Locate the cell with the specified text and output its [x, y] center coordinate. 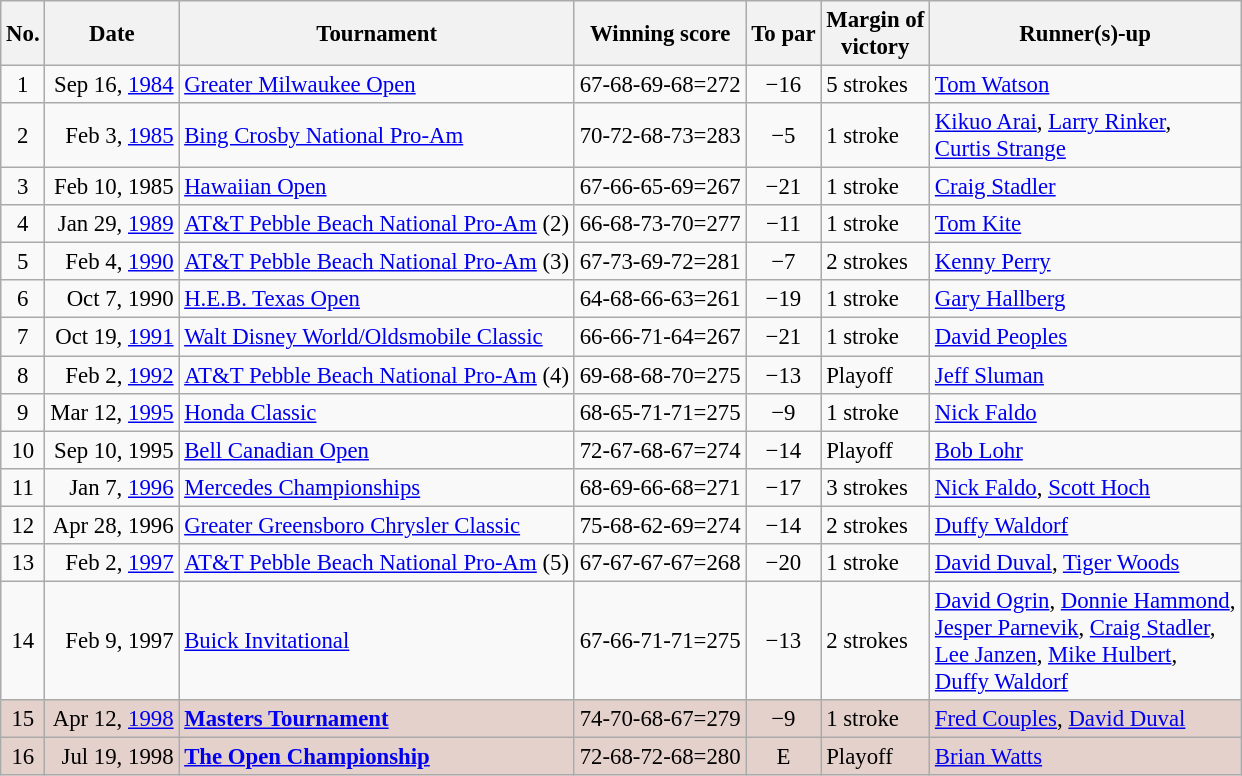
Buick Invitational [377, 640]
Mar 12, 1995 [112, 412]
Jan 29, 1989 [112, 224]
Kenny Perry [1086, 262]
Brian Watts [1086, 756]
Sep 10, 1995 [112, 450]
67-73-69-72=281 [660, 262]
−11 [784, 224]
Bell Canadian Open [377, 450]
Honda Classic [377, 412]
66-66-71-64=267 [660, 337]
8 [23, 375]
Nick Faldo [1086, 412]
Jeff Sluman [1086, 375]
72-67-68-67=274 [660, 450]
AT&T Pebble Beach National Pro-Am (2) [377, 224]
11 [23, 487]
To par [784, 34]
75-68-62-69=274 [660, 525]
7 [23, 337]
Feb 3, 1985 [112, 136]
67-66-65-69=267 [660, 187]
Fred Couples, David Duval [1086, 719]
Date [112, 34]
David Ogrin, Donnie Hammond, Jesper Parnevik, Craig Stadler, Lee Janzen, Mike Hulbert, Duffy Waldorf [1086, 640]
Masters Tournament [377, 719]
The Open Championship [377, 756]
Winning score [660, 34]
72-68-72-68=280 [660, 756]
67-67-67-67=268 [660, 563]
5 [23, 262]
Sep 16, 1984 [112, 85]
66-68-73-70=277 [660, 224]
13 [23, 563]
−17 [784, 487]
Feb 2, 1997 [112, 563]
6 [23, 299]
5 strokes [876, 85]
Greater Milwaukee Open [377, 85]
Hawaiian Open [377, 187]
David Duval, Tiger Woods [1086, 563]
Jan 7, 1996 [112, 487]
Craig Stadler [1086, 187]
15 [23, 719]
AT&T Pebble Beach National Pro-Am (3) [377, 262]
68-69-66-68=271 [660, 487]
Bing Crosby National Pro-Am [377, 136]
69-68-68-70=275 [660, 375]
Tournament [377, 34]
AT&T Pebble Beach National Pro-Am (4) [377, 375]
Greater Greensboro Chrysler Classic [377, 525]
10 [23, 450]
Kikuo Arai, Larry Rinker, Curtis Strange [1086, 136]
3 strokes [876, 487]
Runner(s)-up [1086, 34]
Margin ofvictory [876, 34]
1 [23, 85]
Oct 7, 1990 [112, 299]
Apr 12, 1998 [112, 719]
67-68-69-68=272 [660, 85]
Tom Watson [1086, 85]
12 [23, 525]
Gary Hallberg [1086, 299]
64-68-66-63=261 [660, 299]
Feb 2, 1992 [112, 375]
No. [23, 34]
Mercedes Championships [377, 487]
Nick Faldo, Scott Hoch [1086, 487]
David Peoples [1086, 337]
−20 [784, 563]
Walt Disney World/Oldsmobile Classic [377, 337]
Apr 28, 1996 [112, 525]
−19 [784, 299]
E [784, 756]
9 [23, 412]
−5 [784, 136]
AT&T Pebble Beach National Pro-Am (5) [377, 563]
14 [23, 640]
Tom Kite [1086, 224]
16 [23, 756]
−7 [784, 262]
Oct 19, 1991 [112, 337]
2 [23, 136]
3 [23, 187]
74-70-68-67=279 [660, 719]
Feb 9, 1997 [112, 640]
67-66-71-71=275 [660, 640]
−16 [784, 85]
Duffy Waldorf [1086, 525]
Feb 4, 1990 [112, 262]
Bob Lohr [1086, 450]
4 [23, 224]
68-65-71-71=275 [660, 412]
Feb 10, 1985 [112, 187]
Jul 19, 1998 [112, 756]
70-72-68-73=283 [660, 136]
H.E.B. Texas Open [377, 299]
